From the cell containing the given text, extract its center point as [X, Y] coordinate. 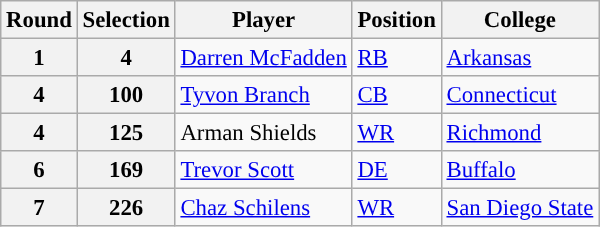
College [520, 20]
Connecticut [520, 95]
Player [264, 20]
7 [39, 208]
169 [126, 170]
100 [126, 95]
Richmond [520, 133]
226 [126, 208]
Tyvon Branch [264, 95]
DE [396, 170]
Buffalo [520, 170]
Position [396, 20]
Selection [126, 20]
Trevor Scott [264, 170]
San Diego State [520, 208]
Arman Shields [264, 133]
Arkansas [520, 58]
1 [39, 58]
125 [126, 133]
Darren McFadden [264, 58]
6 [39, 170]
Chaz Schilens [264, 208]
CB [396, 95]
Round [39, 20]
RB [396, 58]
